Extract the (X, Y) coordinate from the center of the cell holding the provided text.  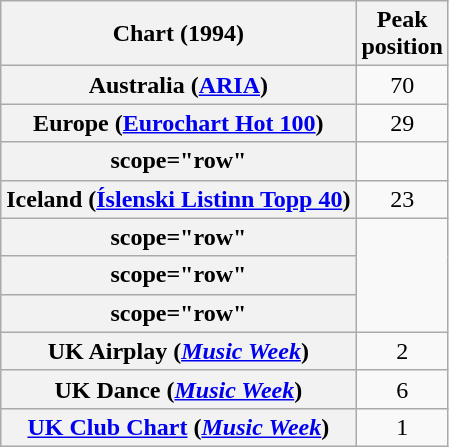
Peakposition (402, 34)
29 (402, 123)
70 (402, 85)
1 (402, 427)
UK Club Chart (Music Week) (178, 427)
6 (402, 389)
Europe (Eurochart Hot 100) (178, 123)
2 (402, 351)
Chart (1994) (178, 34)
Iceland (Íslenski Listinn Topp 40) (178, 199)
UK Airplay (Music Week) (178, 351)
23 (402, 199)
UK Dance (Music Week) (178, 389)
Australia (ARIA) (178, 85)
